For the text-containing cell, return its midpoint in (X, Y) coordinate format. 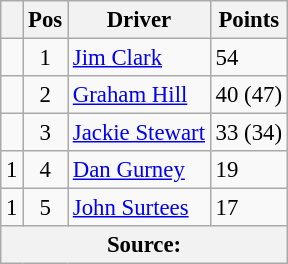
2 (46, 95)
33 (34) (248, 133)
54 (248, 58)
5 (46, 208)
Jackie Stewart (140, 133)
Pos (46, 20)
Points (248, 20)
John Surtees (140, 208)
Driver (140, 20)
Dan Gurney (140, 170)
3 (46, 133)
4 (46, 170)
Jim Clark (140, 58)
17 (248, 208)
Graham Hill (140, 95)
Source: (144, 245)
19 (248, 170)
40 (47) (248, 95)
